Provide the (x, y) coordinate of the cell's center where the given text is located.  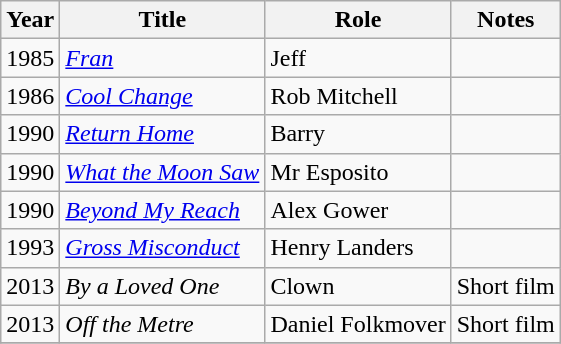
Fran (162, 58)
What the Moon Saw (162, 172)
Title (162, 20)
Notes (506, 20)
Mr Esposito (358, 172)
Gross Misconduct (162, 248)
Henry Landers (358, 248)
Clown (358, 286)
Beyond My Reach (162, 210)
Role (358, 20)
1993 (30, 248)
Alex Gower (358, 210)
Barry (358, 134)
Off the Metre (162, 324)
Return Home (162, 134)
Rob Mitchell (358, 96)
Cool Change (162, 96)
1985 (30, 58)
Year (30, 20)
Jeff (358, 58)
1986 (30, 96)
Daniel Folkmover (358, 324)
By a Loved One (162, 286)
